Extract the (X, Y) coordinate from the center of the cell holding the provided text.  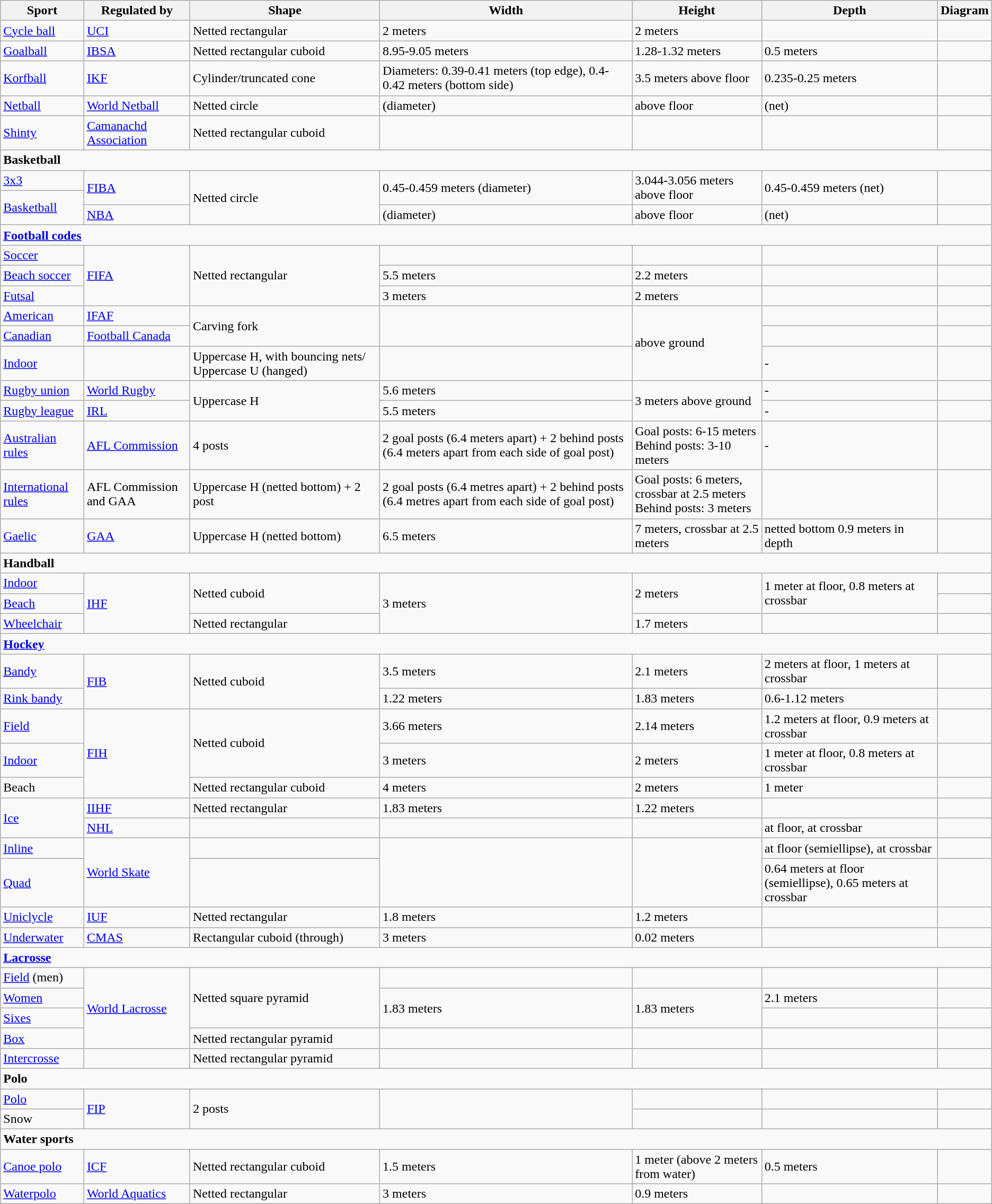
Uppercase H (netted bottom) (285, 535)
Waterpolo (42, 1194)
Rugby league (42, 411)
Australian rules (42, 445)
3x3 (42, 180)
Uppercase H (netted bottom) + 2 post (285, 494)
IHF (137, 603)
Snow (42, 1119)
AFL Commission and GAA (137, 494)
IUF (137, 917)
Width (506, 11)
Football Canada (137, 336)
Inline (42, 848)
0.02 meters (697, 937)
1.28-1.32 meters (697, 51)
Field (men) (42, 978)
3.66 meters (506, 725)
at floor (semiellipse), at crossbar (849, 848)
Goal posts: 6-15 metersBehind posts: 3-10 meters (697, 445)
UCI (137, 31)
4 posts (285, 445)
5.6 meters (506, 391)
Regulated by (137, 11)
Water sports (496, 1139)
Diameters: 0.39-0.41 meters (top edge), 0.4-0.42 meters (bottom side) (506, 78)
IBSA (137, 51)
FIP (137, 1109)
FIB (137, 681)
Carving fork (285, 326)
Hockey (496, 644)
Netted square pyramid (285, 998)
Goal posts: 6 meters, crossbar at 2.5 metersBehind posts: 3 meters (697, 494)
NHL (137, 828)
FIBA (137, 188)
Women (42, 998)
Quad (42, 883)
Uniclycle (42, 917)
Sixes (42, 1018)
Rectangular cuboid (through) (285, 937)
0.9 meters (697, 1194)
Handball (496, 563)
Goalball (42, 51)
0.235-0.25 meters (849, 78)
above ground (697, 344)
IFAF (137, 316)
Football codes (496, 235)
Height (697, 11)
Bandy (42, 671)
CMAS (137, 937)
1.2 meters (697, 917)
Futsal (42, 295)
1.5 meters (506, 1166)
International rules (42, 494)
IKF (137, 78)
Soccer (42, 255)
Rink bandy (42, 698)
3 meters above ground (697, 401)
IRL (137, 411)
1.2 meters at floor, 0.9 meters at crossbar (849, 725)
FIH (137, 753)
Ice (42, 818)
World Netball (137, 106)
6.5 meters (506, 535)
2.14 meters (697, 725)
Korfball (42, 78)
Cycle ball (42, 31)
American (42, 316)
NBA (137, 215)
2 goal posts (6.4 metres apart) + 2 behind posts (6.4 metres apart from each side of goal post) (506, 494)
Uppercase H, with bouncing nets/ Uppercase U (hanged) (285, 364)
0.6-1.12 meters (849, 698)
at floor, at crossbar (849, 828)
Shinty (42, 133)
Intercrosse (42, 1058)
3.5 meters (506, 671)
Underwater (42, 937)
Canoe polo (42, 1166)
Wheelchair (42, 623)
Cylinder/truncated cone (285, 78)
GAA (137, 535)
FIFA (137, 275)
7 meters, crossbar at 2.5 meters (697, 535)
3.5 meters above floor (697, 78)
1 meter (above 2 meters from water) (697, 1166)
World Lacrosse (137, 1008)
2 posts (285, 1109)
2.2 meters (697, 275)
Box (42, 1038)
0.64 meters at floor (semiellipse), 0.65 meters at crossbar (849, 883)
1.8 meters (506, 917)
Shape (285, 11)
2 goal posts (6.4 meters apart) + 2 behind posts (6.4 meters apart from each side of goal post) (506, 445)
Canadian (42, 336)
World Aquatics (137, 1194)
Camanachd Association (137, 133)
Rugby union (42, 391)
1.7 meters (697, 623)
AFL Commission (137, 445)
Netball (42, 106)
Diagram (964, 11)
2 meters at floor, 1 meters at crossbar (849, 671)
Sport (42, 11)
World Rugby (137, 391)
ICF (137, 1166)
IIHF (137, 808)
netted bottom 0.9 meters in depth (849, 535)
Field (42, 725)
Beach soccer (42, 275)
4 meters (506, 788)
0.45-0.459 meters (diameter) (506, 188)
3.044-3.056 meters above floor (697, 188)
World Skate (137, 873)
Lacrosse (496, 957)
Uppercase H (285, 401)
0.45-0.459 meters (net) (849, 188)
1 meter (849, 788)
Depth (849, 11)
8.95-9.05 meters (506, 51)
Gaelic (42, 535)
